Determine the [X, Y] coordinate at the center of the cell enclosing the given text.  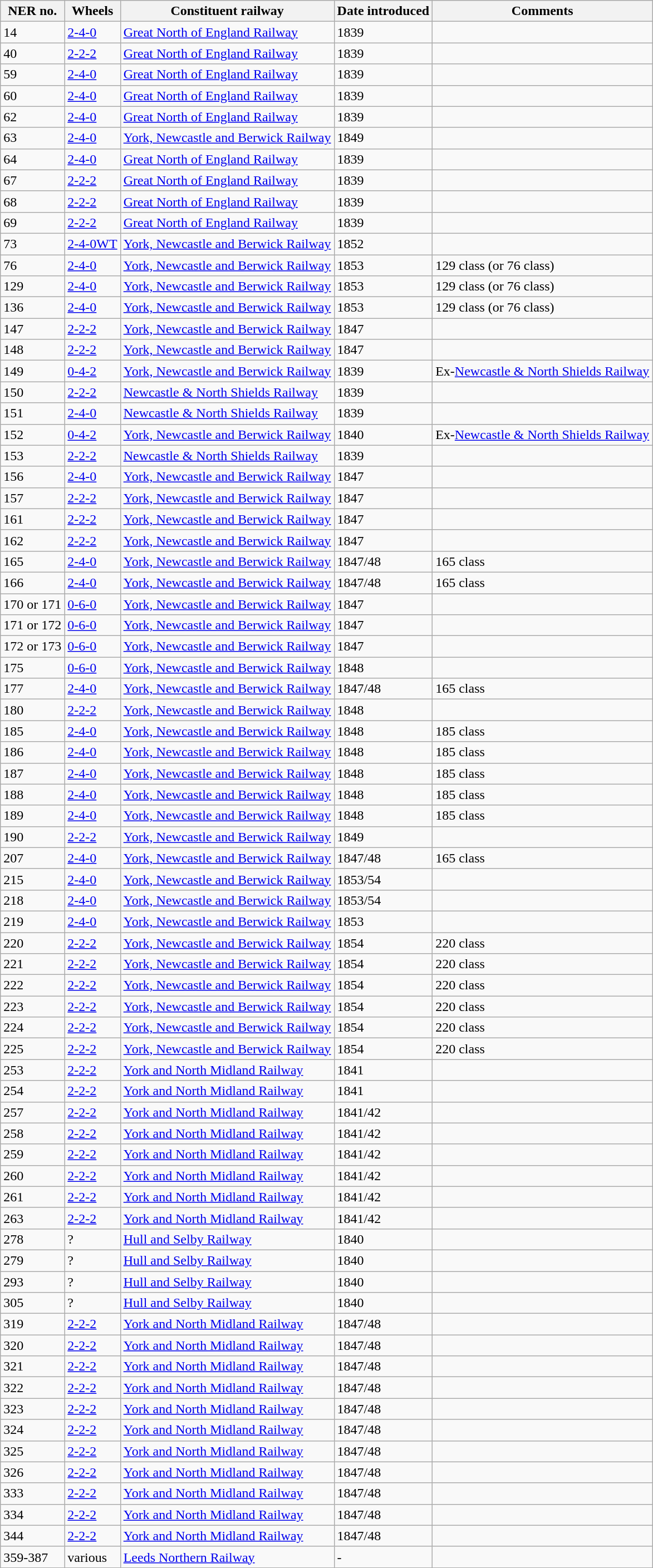
259 [32, 1155]
62 [32, 117]
218 [32, 900]
260 [32, 1176]
Wheels [92, 11]
NER no. [32, 11]
1852 [383, 244]
207 [32, 858]
157 [32, 498]
148 [32, 350]
161 [32, 519]
320 [32, 1345]
Leeds Northern Railway [227, 1557]
278 [32, 1239]
129 [32, 287]
187 [32, 773]
69 [32, 223]
151 [32, 413]
190 [32, 837]
170 or 171 [32, 604]
73 [32, 244]
150 [32, 392]
147 [32, 329]
323 [32, 1409]
215 [32, 879]
223 [32, 1007]
324 [32, 1430]
185 [32, 731]
225 [32, 1049]
219 [32, 921]
319 [32, 1324]
321 [32, 1367]
263 [32, 1218]
254 [32, 1091]
344 [32, 1536]
258 [32, 1133]
67 [32, 180]
63 [32, 138]
175 [32, 668]
180 [32, 710]
172 or 173 [32, 647]
293 [32, 1281]
257 [32, 1112]
Comments [542, 11]
60 [32, 96]
305 [32, 1303]
136 [32, 308]
189 [32, 816]
166 [32, 583]
2-4-0WT [92, 244]
322 [32, 1388]
- [383, 1557]
326 [32, 1472]
279 [32, 1260]
149 [32, 371]
156 [32, 477]
59 [32, 75]
153 [32, 456]
222 [32, 985]
224 [32, 1028]
76 [32, 265]
359-387 [32, 1557]
333 [32, 1493]
14 [32, 32]
152 [32, 435]
171 or 172 [32, 625]
261 [32, 1197]
Constituent railway [227, 11]
325 [32, 1451]
188 [32, 795]
186 [32, 752]
Date introduced [383, 11]
64 [32, 159]
220 [32, 943]
177 [32, 689]
334 [32, 1515]
253 [32, 1070]
221 [32, 964]
40 [32, 53]
162 [32, 540]
165 [32, 561]
68 [32, 201]
various [92, 1557]
